Capture the cell that displays the provided text and extract its (x, y) central coordinate. 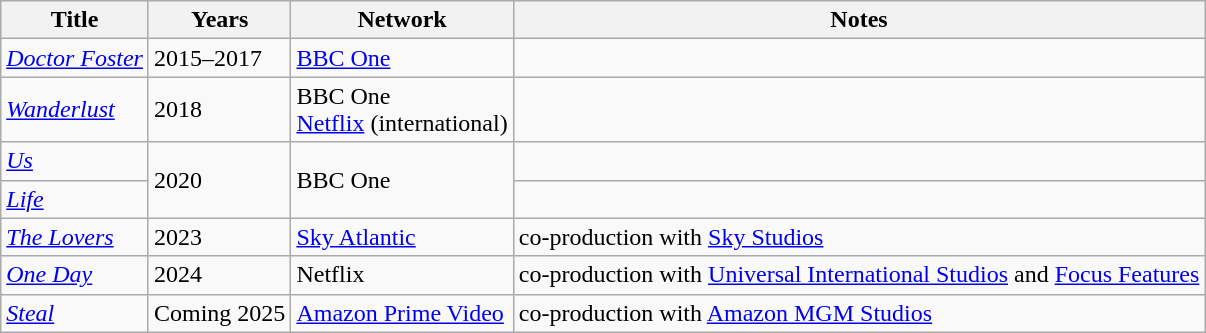
One Day (75, 275)
The Lovers (75, 237)
2020 (219, 180)
2024 (219, 275)
Notes (859, 20)
2023 (219, 237)
Title (75, 20)
BBC OneNetflix (international) (402, 110)
Amazon Prime Video (402, 313)
co-production with Amazon MGM Studios (859, 313)
Coming 2025 (219, 313)
Network (402, 20)
Steal (75, 313)
2015–2017 (219, 58)
Netflix (402, 275)
2018 (219, 110)
Doctor Foster (75, 58)
Us (75, 161)
Years (219, 20)
Wanderlust (75, 110)
Sky Atlantic (402, 237)
Life (75, 199)
co-production with Universal International Studios and Focus Features (859, 275)
co-production with Sky Studios (859, 237)
